Output the [X, Y] coordinate of the center of the cell containing the given text.  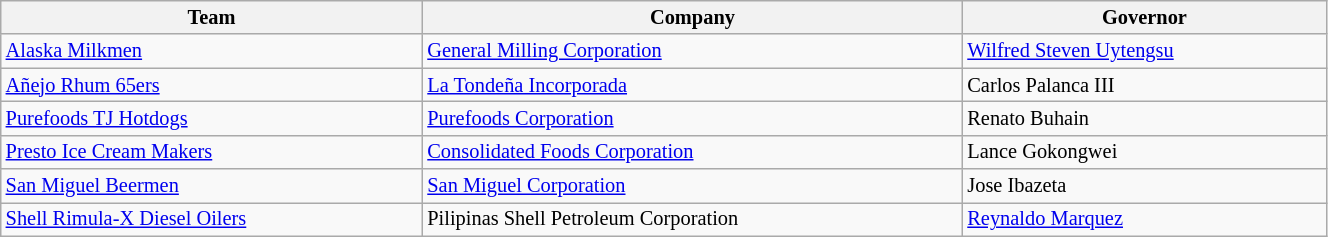
San Miguel Beermen [212, 186]
La Tondeña Incorporada [692, 85]
San Miguel Corporation [692, 186]
Jose Ibazeta [1144, 186]
Consolidated Foods Corporation [692, 152]
Pilipinas Shell Petroleum Corporation [692, 219]
Purefoods TJ Hotdogs [212, 118]
Añejo Rhum 65ers [212, 85]
Alaska Milkmen [212, 51]
Governor [1144, 17]
Lance Gokongwei [1144, 152]
Team [212, 17]
Reynaldo Marquez [1144, 219]
General Milling Corporation [692, 51]
Shell Rimula-X Diesel Oilers [212, 219]
Company [692, 17]
Wilfred Steven Uytengsu [1144, 51]
Purefoods Corporation [692, 118]
Carlos Palanca III [1144, 85]
Renato Buhain [1144, 118]
Presto Ice Cream Makers [212, 152]
